Identify which cell holds the provided text, then report its (X, Y) central coordinate. 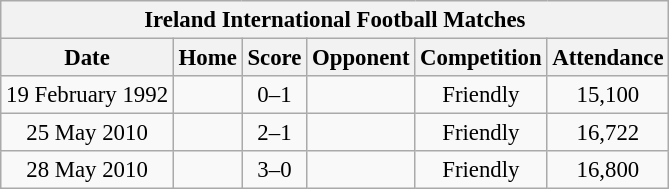
0–1 (274, 95)
Home (208, 58)
15,100 (608, 95)
25 May 2010 (88, 133)
Date (88, 58)
3–0 (274, 170)
Opponent (361, 58)
16,800 (608, 170)
Ireland International Football Matches (335, 20)
Competition (481, 58)
16,722 (608, 133)
Score (274, 58)
28 May 2010 (88, 170)
19 February 1992 (88, 95)
2–1 (274, 133)
Attendance (608, 58)
